Extract the (x, y) coordinate from the center of the cell holding the provided text.  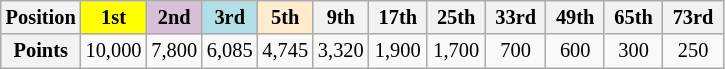
49th (575, 17)
3rd (230, 17)
Position (41, 17)
17th (398, 17)
25th (456, 17)
600 (575, 51)
73rd (694, 17)
1st (114, 17)
300 (633, 51)
6,085 (230, 51)
10,000 (114, 51)
Points (41, 51)
1,900 (398, 51)
33rd (516, 17)
7,800 (174, 51)
2nd (174, 17)
1,700 (456, 51)
700 (516, 51)
5th (285, 17)
250 (694, 51)
4,745 (285, 51)
65th (633, 17)
9th (341, 17)
3,320 (341, 51)
